For the text-containing cell, return its midpoint in [x, y] coordinate format. 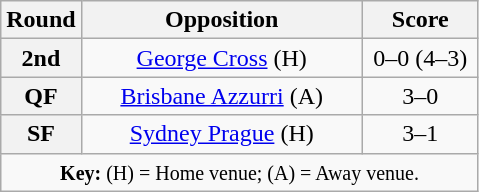
Opposition [222, 20]
Score [420, 20]
QF [41, 96]
2nd [41, 58]
3–1 [420, 134]
SF [41, 134]
0–0 (4–3) [420, 58]
Sydney Prague (H) [222, 134]
3–0 [420, 96]
Brisbane Azzurri (A) [222, 96]
Round [41, 20]
George Cross (H) [222, 58]
Key: (H) = Home venue; (A) = Away venue. [240, 172]
